Search for the cell housing the specified text and yield its (x, y) center coordinate. 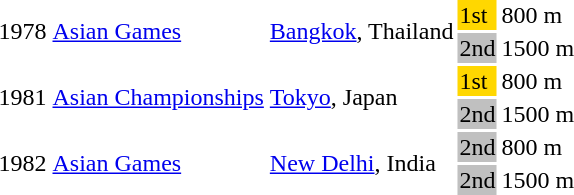
Bangkok, Thailand (362, 32)
New Delhi, India (362, 164)
Asian Championships (158, 98)
Tokyo, Japan (362, 98)
